Detect which cell encompasses the target text, then output its [X, Y] center coordinate. 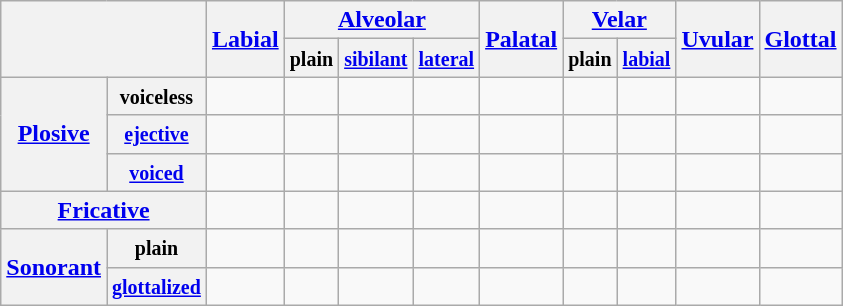
Alveolar [382, 20]
glottalized [156, 286]
Plosive [54, 134]
Sonorant [54, 267]
Uvular [718, 39]
ejective [156, 134]
Glottal [800, 39]
labial [646, 58]
lateral [446, 58]
Palatal [522, 39]
sibilant [376, 58]
Fricative [104, 210]
Labial [245, 39]
Velar [620, 20]
voiceless [156, 96]
voiced [156, 172]
